For the text-containing cell, return its midpoint in (x, y) coordinate format. 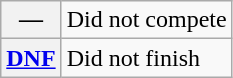
Did not compete (146, 20)
Did not finish (146, 58)
DNF (31, 58)
— (31, 20)
